Extract the [x, y] coordinate from the center of the cell holding the provided text.  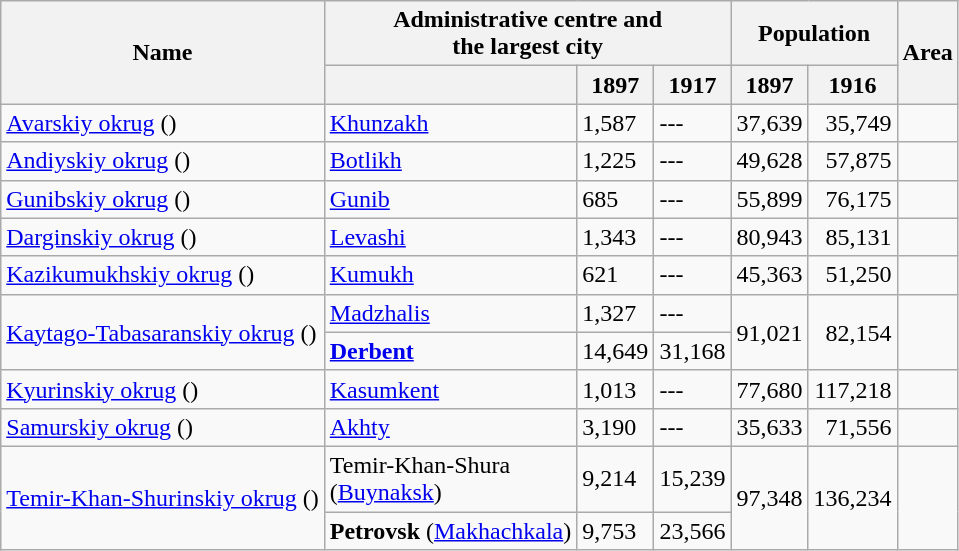
9,214 [616, 478]
57,875 [852, 161]
Administrative centre andthe largest city [528, 34]
Gunibskiy okrug () [163, 199]
Kaytago-Tabasaranskiy okrug () [163, 332]
1,343 [616, 237]
77,680 [770, 389]
91,021 [770, 332]
Population [814, 34]
Khunzakh [450, 123]
621 [616, 275]
117,218 [852, 389]
Darginskiy okrug () [163, 237]
Akhty [450, 427]
Avarskiy okrug () [163, 123]
35,633 [770, 427]
1916 [852, 85]
1,327 [616, 313]
1,587 [616, 123]
Kumukh [450, 275]
1,225 [616, 161]
Petrovsk (Makhachkala) [450, 531]
71,556 [852, 427]
Botlikh [450, 161]
Gunib [450, 199]
97,348 [770, 498]
45,363 [770, 275]
31,168 [692, 351]
Andiyskiy okrug () [163, 161]
685 [616, 199]
1917 [692, 85]
76,175 [852, 199]
9,753 [616, 531]
80,943 [770, 237]
Temir-Khan-Shurinskiy okrug () [163, 498]
Name [163, 52]
23,566 [692, 531]
Derbent [450, 351]
Levashi [450, 237]
Samurskiy okrug () [163, 427]
15,239 [692, 478]
3,190 [616, 427]
82,154 [852, 332]
35,749 [852, 123]
Temir-Khan-Shura(Buynaksk) [450, 478]
51,250 [852, 275]
Madzhalis [450, 313]
Kazikumukhskiy okrug () [163, 275]
Kasumkent [450, 389]
55,899 [770, 199]
49,628 [770, 161]
136,234 [852, 498]
85,131 [852, 237]
Kyurinskiy okrug () [163, 389]
14,649 [616, 351]
1,013 [616, 389]
Area [928, 52]
37,639 [770, 123]
